For the text-containing cell, return its midpoint in (x, y) coordinate format. 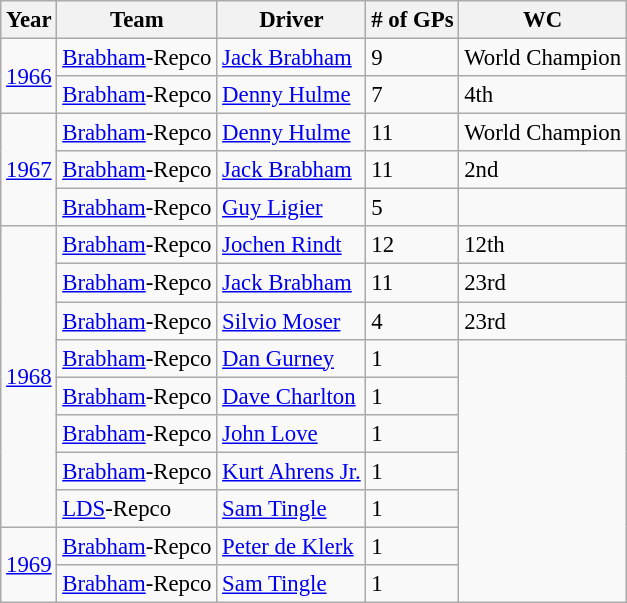
Silvio Moser (292, 321)
5 (412, 208)
12 (412, 245)
Dan Gurney (292, 358)
LDS-Repco (137, 509)
12th (543, 245)
9 (412, 58)
Year (29, 20)
Guy Ligier (292, 208)
4 (412, 321)
1969 (29, 564)
1966 (29, 76)
John Love (292, 433)
Driver (292, 20)
1968 (29, 376)
WC (543, 20)
1967 (29, 170)
7 (412, 95)
Peter de Klerk (292, 546)
Jochen Rindt (292, 245)
2nd (543, 170)
Dave Charlton (292, 396)
# of GPs (412, 20)
Team (137, 20)
4th (543, 95)
Kurt Ahrens Jr. (292, 471)
